Return [x, y] of the center of cell containing provided text 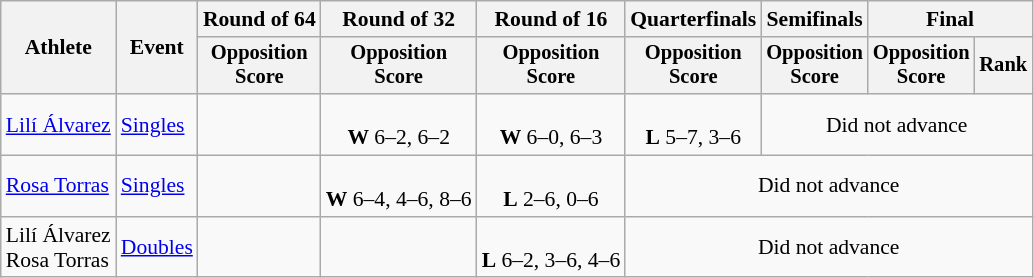
W 6–2, 6–2 [399, 124]
Athlete [58, 48]
Event [157, 48]
W 6–0, 6–3 [552, 124]
Quarterfinals [693, 19]
L 6–2, 3–6, 4–6 [552, 248]
Semifinals [814, 19]
Lilí Álvarez Rosa Torras [58, 248]
Doubles [157, 248]
Rosa Torras [58, 186]
Round of 32 [399, 19]
Rank [1003, 66]
Final [950, 19]
W 6–4, 4–6, 8–6 [399, 186]
L 2–6, 0–6 [552, 186]
L 5–7, 3–6 [693, 124]
Lilí Álvarez [58, 124]
Round of 64 [260, 19]
Round of 16 [552, 19]
